Detect which cell encompasses the target text, then output its (x, y) center coordinate. 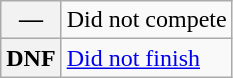
DNF (31, 58)
Did not compete (146, 20)
Did not finish (146, 58)
— (31, 20)
